Search for the cell housing the specified text and yield its (x, y) center coordinate. 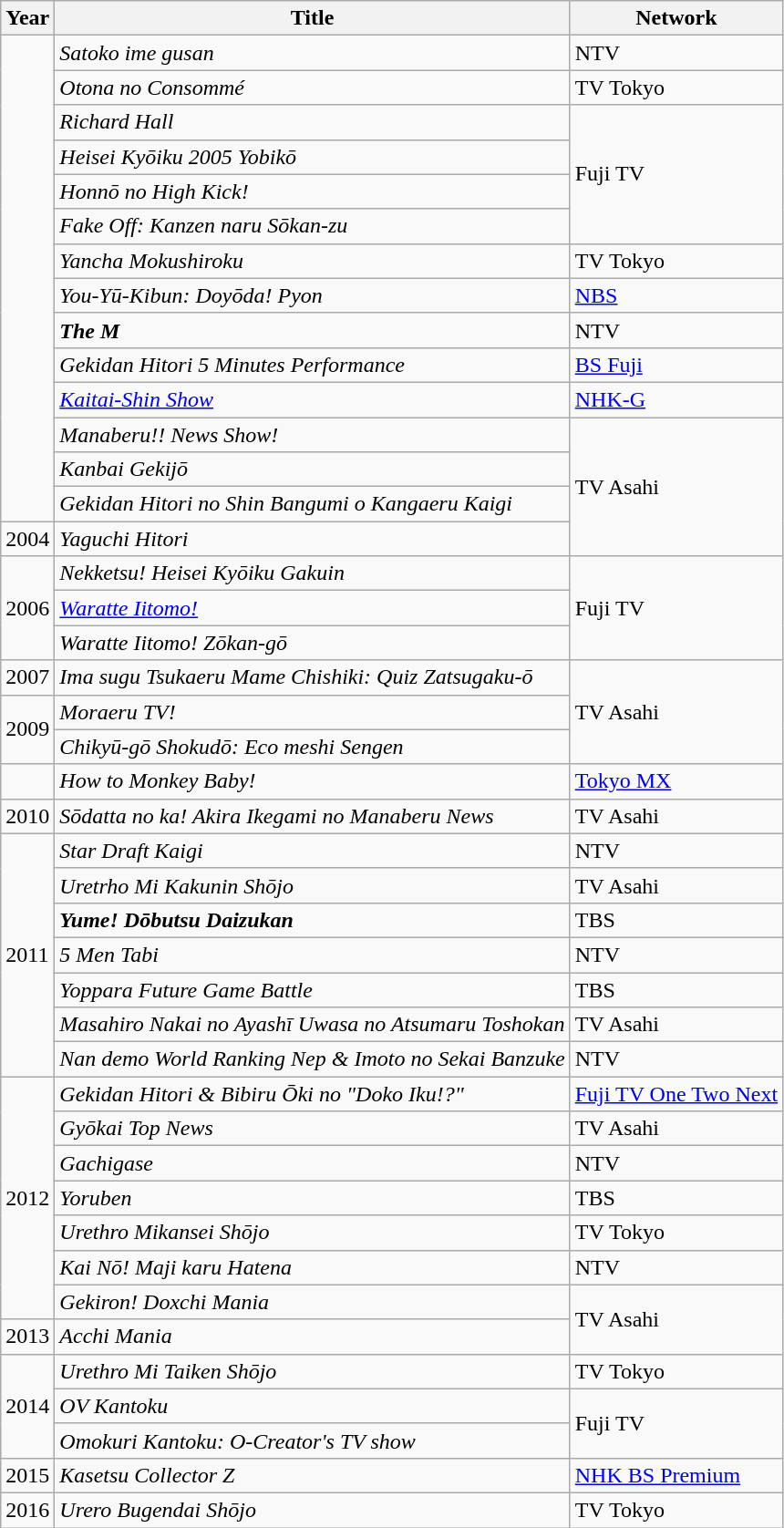
2006 (27, 608)
Sōdatta no ka! Akira Ikegami no Manaberu News (312, 816)
Uretrho Mi Kakunin Shōjo (312, 885)
Nan demo World Ranking Nep & Imoto no Sekai Banzuke (312, 1059)
2014 (27, 1406)
2015 (27, 1475)
Urero Bugendai Shōjo (312, 1510)
Yume! Dōbutsu Daizukan (312, 920)
5 Men Tabi (312, 955)
You-Yū-Kibun: Doyōda! Pyon (312, 295)
Kasetsu Collector Z (312, 1475)
OV Kantoku (312, 1406)
How to Monkey Baby! (312, 781)
2009 (27, 729)
2011 (27, 955)
Title (312, 18)
Kanbai Gekijō (312, 470)
Satoko ime gusan (312, 53)
Waratte Iitomo! Zōkan-gō (312, 643)
2016 (27, 1510)
Masahiro Nakai no Ayashī Uwasa no Atsumaru Toshokan (312, 1025)
Gekidan Hitori & Bibiru Ōki no "Doko Iku!?" (312, 1094)
Heisei Kyōiku 2005 Yobikō (312, 157)
Yaguchi Hitori (312, 539)
Fake Off: Kanzen naru Sōkan-zu (312, 226)
BS Fuji (676, 365)
Honnō no High Kick! (312, 191)
Kaitai-Shin Show (312, 399)
Gekidan Hitori 5 Minutes Performance (312, 365)
2004 (27, 539)
Fuji TV One Two Next (676, 1094)
Gekiron! Doxchi Mania (312, 1302)
Gekidan Hitori no Shin Bangumi o Kangaeru Kaigi (312, 504)
2012 (27, 1198)
2007 (27, 677)
Urethro Mikansei Shōjo (312, 1233)
Nekketsu! Heisei Kyōiku Gakuin (312, 573)
Star Draft Kaigi (312, 851)
Urethro Mi Taiken Shōjo (312, 1371)
Gyōkai Top News (312, 1129)
Year (27, 18)
Manaberu!! News Show! (312, 435)
Network (676, 18)
Acchi Mania (312, 1337)
Yoppara Future Game Battle (312, 989)
NHK-G (676, 399)
Yoruben (312, 1198)
NBS (676, 295)
Omokuri Kantoku: O-Creator's TV show (312, 1440)
NHK BS Premium (676, 1475)
2013 (27, 1337)
Moraeru TV! (312, 712)
Tokyo MX (676, 781)
Chikyū-gō Shokudō: Eco meshi Sengen (312, 747)
Richard Hall (312, 122)
Gachigase (312, 1163)
Kai Nō! Maji karu Hatena (312, 1267)
Yancha Mokushiroku (312, 261)
2010 (27, 816)
Waratte Iitomo! (312, 608)
Otona no Consommé (312, 88)
The M (312, 330)
Ima sugu Tsukaeru Mame Chishiki: Quiz Zatsugaku-ō (312, 677)
